Find where the given text appears and provide that cell's center as (X, Y) coordinate. 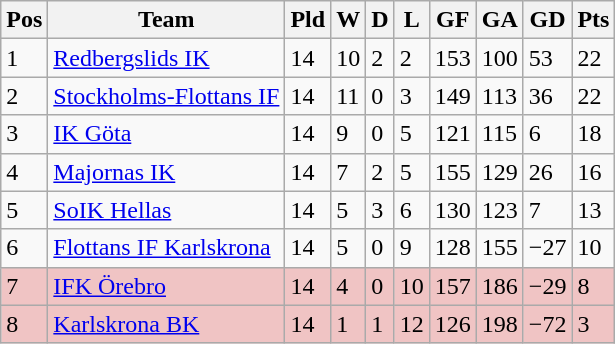
IK Göta (166, 134)
Flottans IF Karlskrona (166, 248)
Karlskrona BK (166, 324)
Majornas IK (166, 172)
IFK Örebro (166, 286)
115 (500, 134)
157 (452, 286)
GD (548, 20)
Pts (594, 20)
153 (452, 58)
26 (548, 172)
Pld (308, 20)
113 (500, 96)
130 (452, 210)
Stockholms-Flottans IF (166, 96)
18 (594, 134)
100 (500, 58)
D (380, 20)
198 (500, 324)
L (412, 20)
−72 (548, 324)
Redbergslids IK (166, 58)
GA (500, 20)
11 (348, 96)
121 (452, 134)
186 (500, 286)
149 (452, 96)
126 (452, 324)
13 (594, 210)
W (348, 20)
36 (548, 96)
−27 (548, 248)
123 (500, 210)
12 (412, 324)
SoIK Hellas (166, 210)
−29 (548, 286)
53 (548, 58)
128 (452, 248)
129 (500, 172)
16 (594, 172)
GF (452, 20)
Team (166, 20)
Pos (24, 20)
